For the text-containing cell, return its midpoint in (x, y) coordinate format. 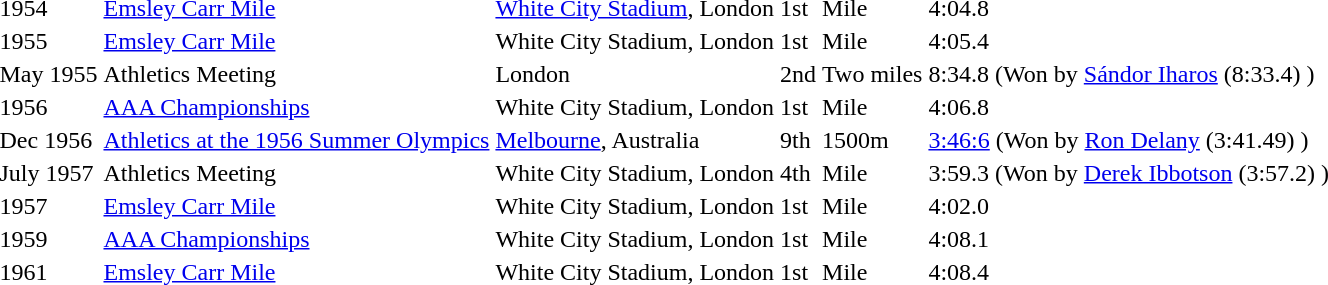
Athletics at the 1956 Summer Olympics (296, 140)
4th (798, 173)
London (635, 74)
2nd (798, 74)
Two miles (872, 74)
1500m (872, 140)
9th (798, 140)
Melbourne, Australia (635, 140)
